Capture the cell that displays the provided text and extract its [X, Y] central coordinate. 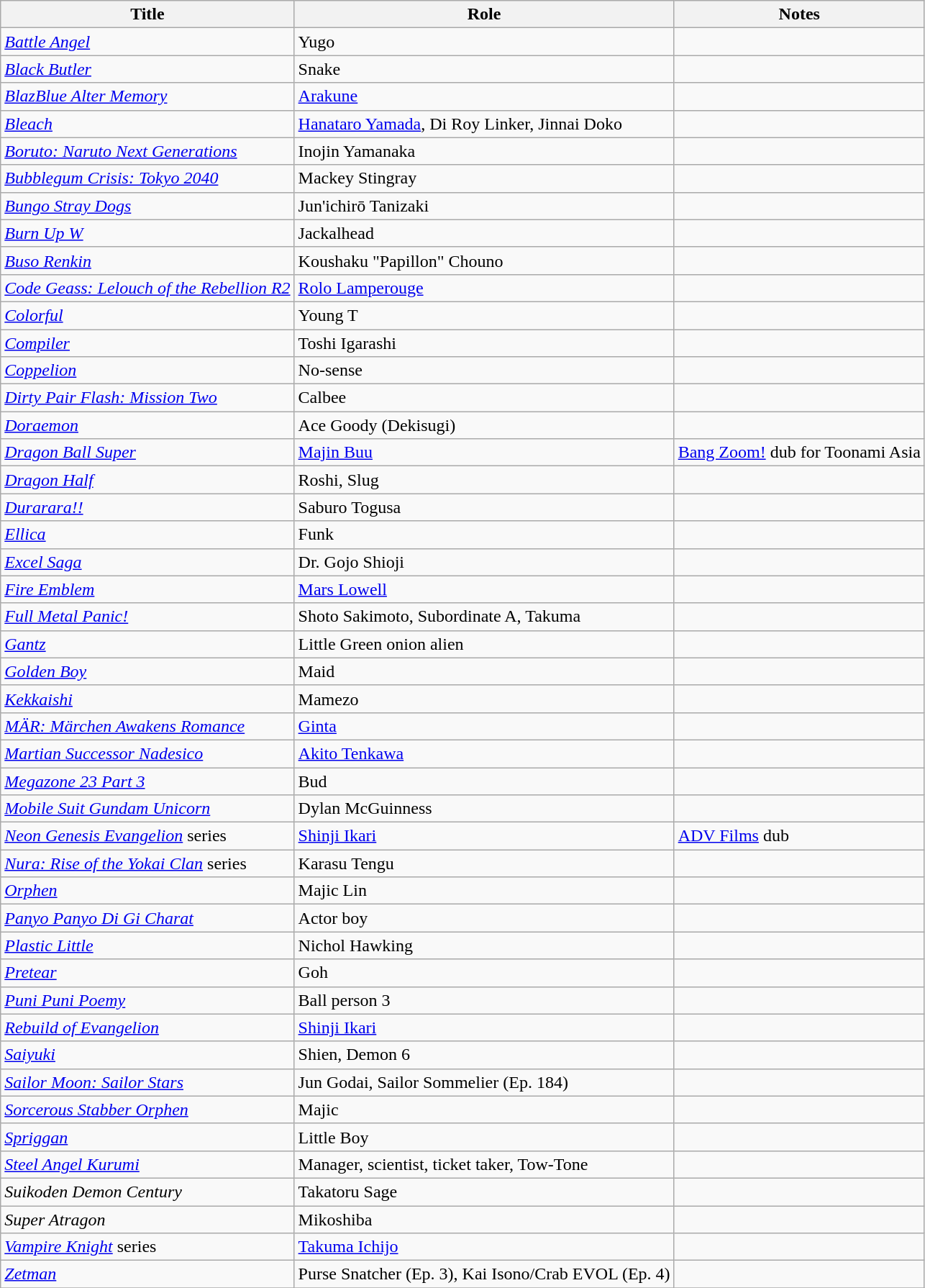
Dragon Ball Super [147, 453]
Battle Angel [147, 42]
Ginta [484, 726]
Notes [799, 14]
Akito Tenkawa [484, 753]
Mikoshiba [484, 1220]
Full Metal Panic! [147, 617]
Excel Saga [147, 562]
Funk [484, 535]
Shoto Sakimoto, Subordinate A, Takuma [484, 617]
Burn Up W [147, 233]
Gantz [147, 644]
Coppelion [147, 371]
Ellica [147, 535]
Colorful [147, 315]
Hanataro Yamada, Di Roy Linker, Jinnai Doko [484, 124]
Snake [484, 69]
Jackalhead [484, 233]
Code Geass: Lelouch of the Rebellion R2 [147, 288]
Yugo [484, 42]
Bleach [147, 124]
Toshi Igarashi [484, 343]
Buso Renkin [147, 260]
Golden Boy [147, 671]
Little Green onion alien [484, 644]
Koushaku "Papillon" Chouno [484, 260]
Zetman [147, 1274]
Inojin Yamanaka [484, 151]
Arakune [484, 96]
Sailor Moon: Sailor Stars [147, 1082]
Majic Lin [484, 891]
Dragon Half [147, 480]
Super Atragon [147, 1220]
Boruto: Naruto Next Generations [147, 151]
Nura: Rise of the Yokai Clan series [147, 863]
Mackey Stingray [484, 178]
Little Boy [484, 1137]
Megazone 23 Part 3 [147, 781]
BlazBlue Alter Memory [147, 96]
Young T [484, 315]
Bang Zoom! dub for Toonami Asia [799, 453]
Puni Puni Poemy [147, 1000]
Bubblegum Crisis: Tokyo 2040 [147, 178]
Dirty Pair Flash: Mission Two [147, 398]
Manager, scientist, ticket taker, Tow-Tone [484, 1164]
Durarara!! [147, 507]
Title [147, 14]
Purse Snatcher (Ep. 3), Kai Isono/Crab EVOL (Ep. 4) [484, 1274]
Suikoden Demon Century [147, 1192]
Plastic Little [147, 945]
Maid [484, 671]
Jun'ichirō Tanizaki [484, 206]
Shien, Demon 6 [484, 1055]
Martian Successor Nadesico [147, 753]
Takuma Ichijo [484, 1247]
Mamezo [484, 699]
ADV Films dub [799, 836]
Orphen [147, 891]
Panyo Panyo Di Gi Charat [147, 918]
Actor boy [484, 918]
Sorcerous Stabber Orphen [147, 1110]
Role [484, 14]
Compiler [147, 343]
Karasu Tengu [484, 863]
Ace Goody (Dekisugi) [484, 425]
Roshi, Slug [484, 480]
Neon Genesis Evangelion series [147, 836]
Rebuild of Evangelion [147, 1028]
Majin Buu [484, 453]
No-sense [484, 371]
Dr. Gojo Shioji [484, 562]
MÄR: Märchen Awakens Romance [147, 726]
Spriggan [147, 1137]
Majic [484, 1110]
Black Butler [147, 69]
Kekkaishi [147, 699]
Mobile Suit Gundam Unicorn [147, 809]
Bungo Stray Dogs [147, 206]
Jun Godai, Sailor Sommelier (Ep. 184) [484, 1082]
Ball person 3 [484, 1000]
Takatoru Sage [484, 1192]
Mars Lowell [484, 589]
Rolo Lamperouge [484, 288]
Bud [484, 781]
Goh [484, 973]
Saiyuki [147, 1055]
Dylan McGuinness [484, 809]
Pretear [147, 973]
Nichol Hawking [484, 945]
Doraemon [147, 425]
Fire Emblem [147, 589]
Calbee [484, 398]
Saburo Togusa [484, 507]
Vampire Knight series [147, 1247]
Steel Angel Kurumi [147, 1164]
